Pinpoint the cell where the given text exists, returning its [X, Y] midpoint coordinate. 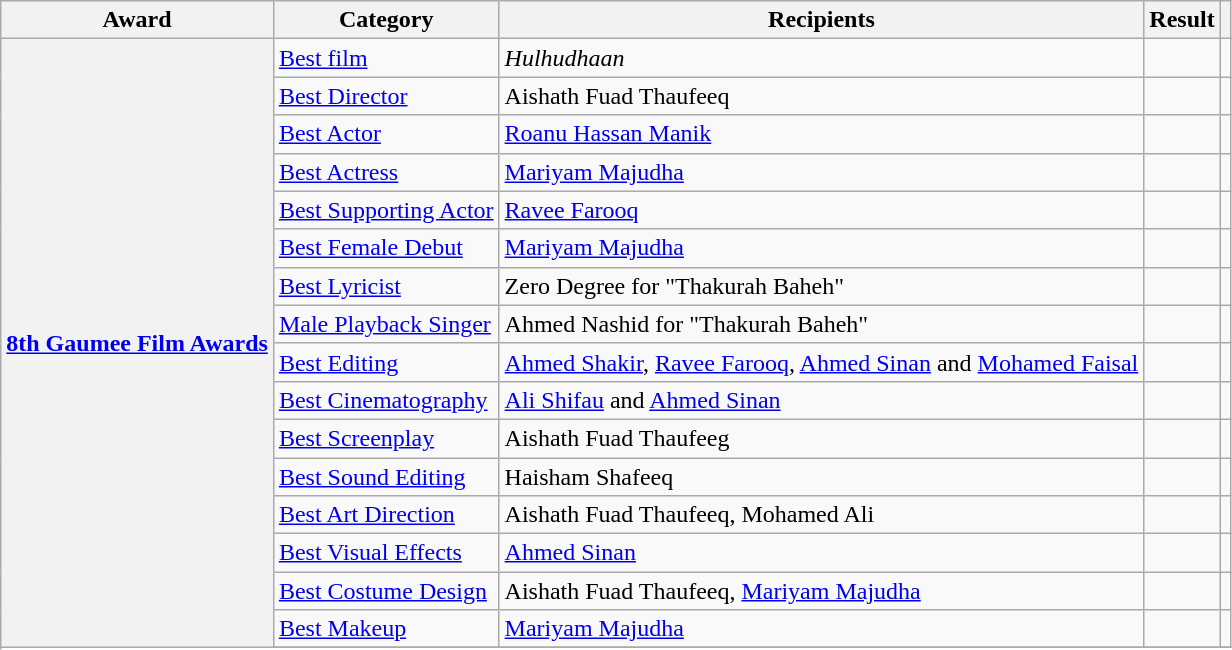
Best Actress [386, 172]
Best Lyricist [386, 286]
Best Visual Effects [386, 553]
Best Costume Design [386, 591]
Award [138, 20]
Category [386, 20]
Ahmed Sinan [822, 553]
Best Editing [386, 362]
Best Supporting Actor [386, 210]
Roanu Hassan Manik [822, 134]
Recipients [822, 20]
Ravee Farooq [822, 210]
Best Screenplay [386, 438]
Zero Degree for "Thakurah Baheh" [822, 286]
Aishath Fuad Thaufeeq, Mariyam Majudha [822, 591]
Male Playback Singer [386, 324]
Best Female Debut [386, 248]
8th Gaumee Film Awards [138, 344]
Best Makeup [386, 629]
Best film [386, 58]
Best Sound Editing [386, 477]
Best Director [386, 96]
Ahmed Nashid for "Thakurah Baheh" [822, 324]
Aishath Fuad Thaufeeq [822, 96]
Aishath Fuad Thaufeeq, Mohamed Ali [822, 515]
Ahmed Shakir, Ravee Farooq, Ahmed Sinan and Mohamed Faisal [822, 362]
Best Actor [386, 134]
Ali Shifau and Ahmed Sinan [822, 400]
Hulhudhaan [822, 58]
Aishath Fuad Thaufeeg [822, 438]
Best Cinematography [386, 400]
Haisham Shafeeq [822, 477]
Best Art Direction [386, 515]
Result [1182, 20]
